For the text-containing cell, return its midpoint in [X, Y] coordinate format. 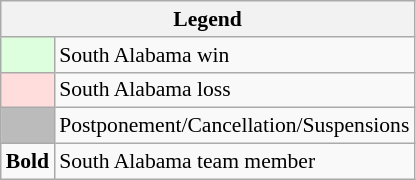
Legend [208, 19]
South Alabama team member [234, 162]
Bold [28, 162]
Postponement/Cancellation/Suspensions [234, 126]
South Alabama loss [234, 90]
South Alabama win [234, 55]
